Provide the (X, Y) coordinate of the cell's center where the given text is located.  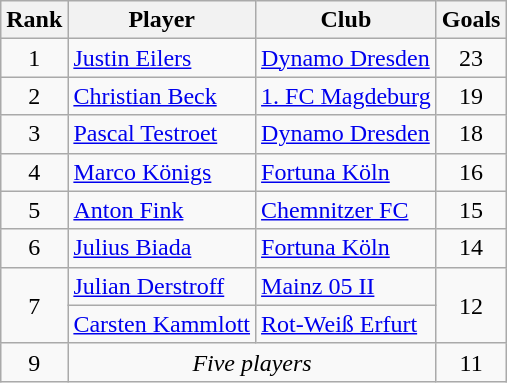
15 (471, 210)
Rank (34, 20)
Justin Eilers (162, 58)
Pascal Testroet (162, 134)
Goals (471, 20)
1. FC Magdeburg (346, 96)
5 (34, 210)
Club (346, 20)
Anton Fink (162, 210)
2 (34, 96)
Carsten Kammlott (162, 324)
Julius Biada (162, 248)
Five players (252, 362)
Player (162, 20)
Rot-Weiß Erfurt (346, 324)
Marco Königs (162, 172)
12 (471, 305)
18 (471, 134)
6 (34, 248)
Mainz 05 II (346, 286)
4 (34, 172)
7 (34, 305)
Julian Derstroff (162, 286)
3 (34, 134)
23 (471, 58)
11 (471, 362)
19 (471, 96)
14 (471, 248)
1 (34, 58)
Christian Beck (162, 96)
16 (471, 172)
Chemnitzer FC (346, 210)
9 (34, 362)
